Detect which cell encompasses the target text, then output its [X, Y] center coordinate. 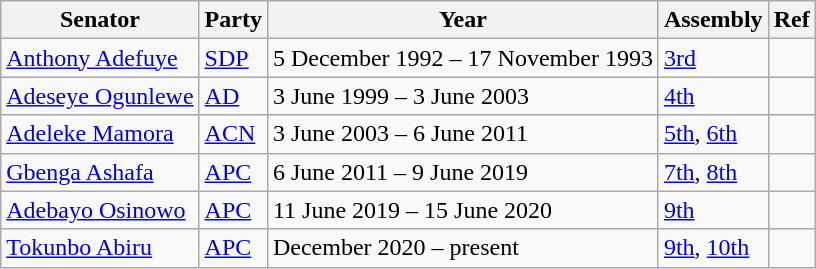
Year [462, 20]
Senator [100, 20]
Adeseye Ogunlewe [100, 96]
7th, 8th [713, 172]
4th [713, 96]
SDP [233, 58]
AD [233, 96]
Party [233, 20]
ACN [233, 134]
Anthony Adefuye [100, 58]
Assembly [713, 20]
5 December 1992 – 17 November 1993 [462, 58]
December 2020 – present [462, 248]
Adeleke Mamora [100, 134]
5th, 6th [713, 134]
Ref [792, 20]
6 June 2011 – 9 June 2019 [462, 172]
Adebayo Osinowo [100, 210]
9th, 10th [713, 248]
3 June 1999 – 3 June 2003 [462, 96]
11 June 2019 – 15 June 2020 [462, 210]
Tokunbo Abiru [100, 248]
9th [713, 210]
3 June 2003 – 6 June 2011 [462, 134]
Gbenga Ashafa [100, 172]
3rd [713, 58]
